Pinpoint the cell where the given text exists, returning its [X, Y] midpoint coordinate. 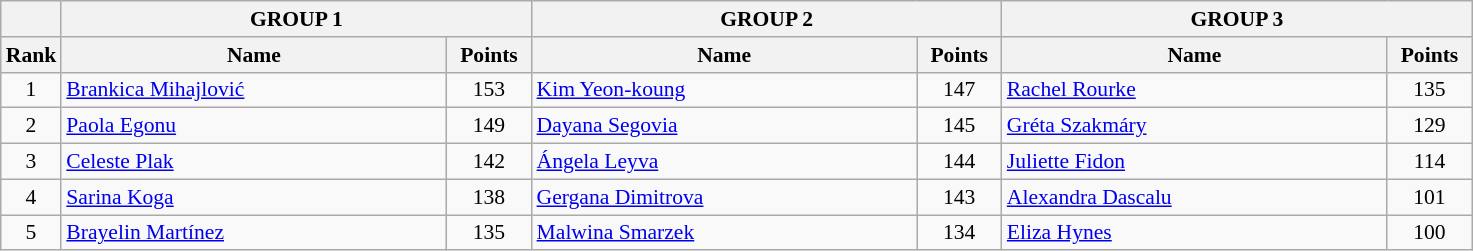
129 [1430, 126]
114 [1430, 162]
Ángela Leyva [724, 162]
Gergana Dimitrova [724, 197]
147 [960, 90]
GROUP 1 [296, 19]
Brayelin Martínez [254, 233]
Gréta Szakmáry [1194, 126]
138 [488, 197]
Alexandra Dascalu [1194, 197]
Celeste Plak [254, 162]
149 [488, 126]
Kim Yeon-koung [724, 90]
2 [32, 126]
3 [32, 162]
Paola Egonu [254, 126]
5 [32, 233]
100 [1430, 233]
Juliette Fidon [1194, 162]
Eliza Hynes [1194, 233]
Rank [32, 55]
144 [960, 162]
1 [32, 90]
Malwina Smarzek [724, 233]
142 [488, 162]
101 [1430, 197]
153 [488, 90]
GROUP 3 [1237, 19]
Dayana Segovia [724, 126]
GROUP 2 [767, 19]
Sarina Koga [254, 197]
4 [32, 197]
Rachel Rourke [1194, 90]
143 [960, 197]
145 [960, 126]
134 [960, 233]
Brankica Mihajlović [254, 90]
